Scan for the cell matching the given text and deliver its [x, y] coordinate at center. 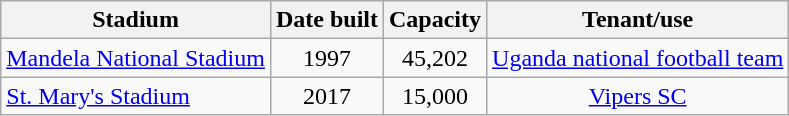
Vipers SC [638, 96]
Capacity [434, 20]
Date built [326, 20]
Uganda national football team [638, 58]
45,202 [434, 58]
15,000 [434, 96]
St. Mary's Stadium [136, 96]
Tenant/use [638, 20]
2017 [326, 96]
Stadium [136, 20]
1997 [326, 58]
Mandela National Stadium [136, 58]
